Locate the cell with the specified text and output its (x, y) center coordinate. 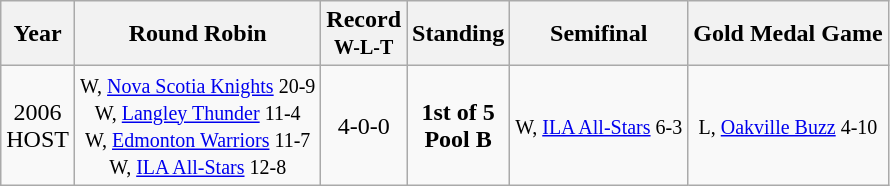
Gold Medal Game (788, 34)
Standing (458, 34)
1st of 5Pool B (458, 126)
L, Oakville Buzz 4-10 (788, 126)
4-0-0 (364, 126)
RecordW-L-T (364, 34)
W, Nova Scotia Knights 20-9W, Langley Thunder 11-4W, Edmonton Warriors 11-7W, ILA All-Stars 12-8 (197, 126)
W, ILA All-Stars 6-3 (599, 126)
Year (38, 34)
Semifinal (599, 34)
Round Robin (197, 34)
2006HOST (38, 126)
